Detect which cell encompasses the target text, then output its [X, Y] center coordinate. 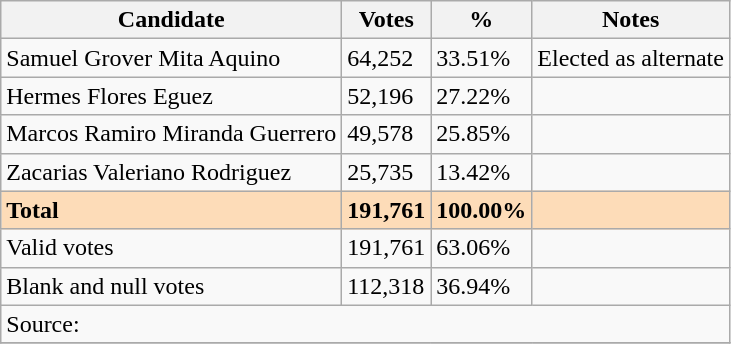
27.22% [482, 96]
Valid votes [172, 248]
Samuel Grover Mita Aquino [172, 58]
Hermes Flores Eguez [172, 96]
64,252 [386, 58]
Notes [631, 20]
36.94% [482, 286]
112,318 [386, 286]
52,196 [386, 96]
Blank and null votes [172, 286]
% [482, 20]
25,735 [386, 172]
13.42% [482, 172]
Marcos Ramiro Miranda Guerrero [172, 134]
49,578 [386, 134]
Votes [386, 20]
33.51% [482, 58]
Total [172, 210]
25.85% [482, 134]
100.00% [482, 210]
Candidate [172, 20]
Zacarias Valeriano Rodriguez [172, 172]
Source: [366, 324]
Elected as alternate [631, 58]
63.06% [482, 248]
